From the cell containing the given text, extract its center point as [x, y] coordinate. 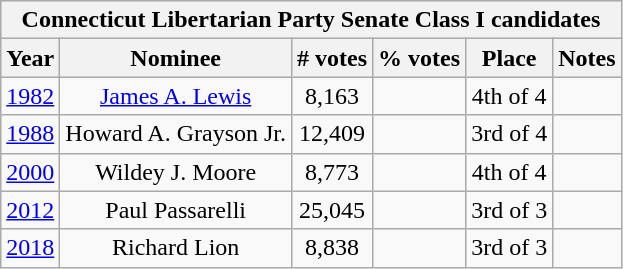
8,838 [332, 248]
2012 [30, 210]
# votes [332, 58]
Howard A. Grayson Jr. [176, 134]
Richard Lion [176, 248]
Wildey J. Moore [176, 172]
2000 [30, 172]
Place [510, 58]
3rd of 4 [510, 134]
Paul Passarelli [176, 210]
25,045 [332, 210]
1982 [30, 96]
% votes [420, 58]
Connecticut Libertarian Party Senate Class I candidates [311, 20]
Notes [587, 58]
8,773 [332, 172]
8,163 [332, 96]
Year [30, 58]
2018 [30, 248]
James A. Lewis [176, 96]
1988 [30, 134]
12,409 [332, 134]
Nominee [176, 58]
